Scan for the cell matching the given text and deliver its [x, y] coordinate at center. 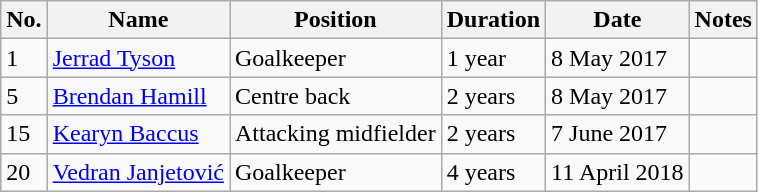
15 [24, 134]
1 [24, 58]
No. [24, 20]
5 [24, 96]
1 year [493, 58]
Date [618, 20]
Position [336, 20]
Name [138, 20]
20 [24, 172]
Kearyn Baccus [138, 134]
11 April 2018 [618, 172]
Centre back [336, 96]
Attacking midfielder [336, 134]
7 June 2017 [618, 134]
Duration [493, 20]
Brendan Hamill [138, 96]
Vedran Janjetović [138, 172]
Notes [723, 20]
Jerrad Tyson [138, 58]
4 years [493, 172]
